Search for the cell housing the specified text and yield its (X, Y) center coordinate. 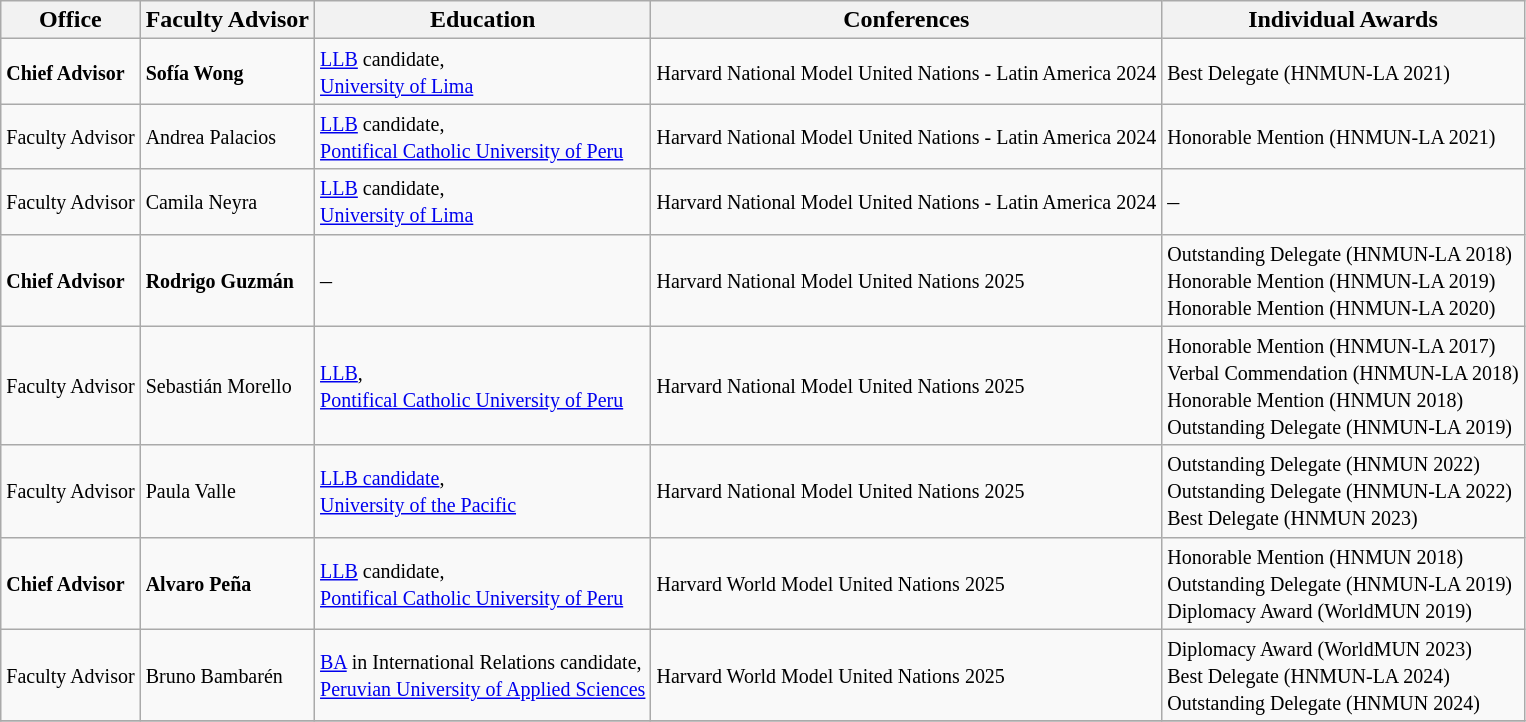
LLB candidate, University of the Pacific (483, 491)
Education (483, 20)
Honorable Mention (HNMUN 2018)Outstanding Delegate (HNMUN-LA 2019)Diplomacy Award (WorldMUN 2019) (1344, 583)
Diplomacy Award (WorldMUN 2023)Best Delegate (HNMUN-LA 2024)Outstanding Delegate (HNMUN 2024) (1344, 675)
Honorable Mention (HNMUN-LA 2021) (1344, 136)
Andrea Palacios (227, 136)
Camila Neyra (227, 202)
Rodrigo Guzmán (227, 280)
Office (70, 20)
Outstanding Delegate (HNMUN-LA 2018)Honorable Mention (HNMUN-LA 2019)Honorable Mention (HNMUN-LA 2020) (1344, 280)
Alvaro Peña (227, 583)
Outstanding Delegate (HNMUN 2022)Outstanding Delegate (HNMUN-LA 2022)Best Delegate (HNMUN 2023) (1344, 491)
Paula Valle (227, 491)
Sofía Wong (227, 72)
Conferences (906, 20)
Individual Awards (1344, 20)
LLB, Pontifical Catholic University of Peru (483, 386)
Sebastián Morello (227, 386)
Bruno Bambarén (227, 675)
Honorable Mention (HNMUN-LA 2017)Verbal Commendation (HNMUN-LA 2018)Honorable Mention (HNMUN 2018)Outstanding Delegate (HNMUN-LA 2019) (1344, 386)
BA in International Relations candidate, Peruvian University of Applied Sciences (483, 675)
Best Delegate (HNMUN-LA 2021) (1344, 72)
